For the text-containing cell, return its midpoint in [x, y] coordinate format. 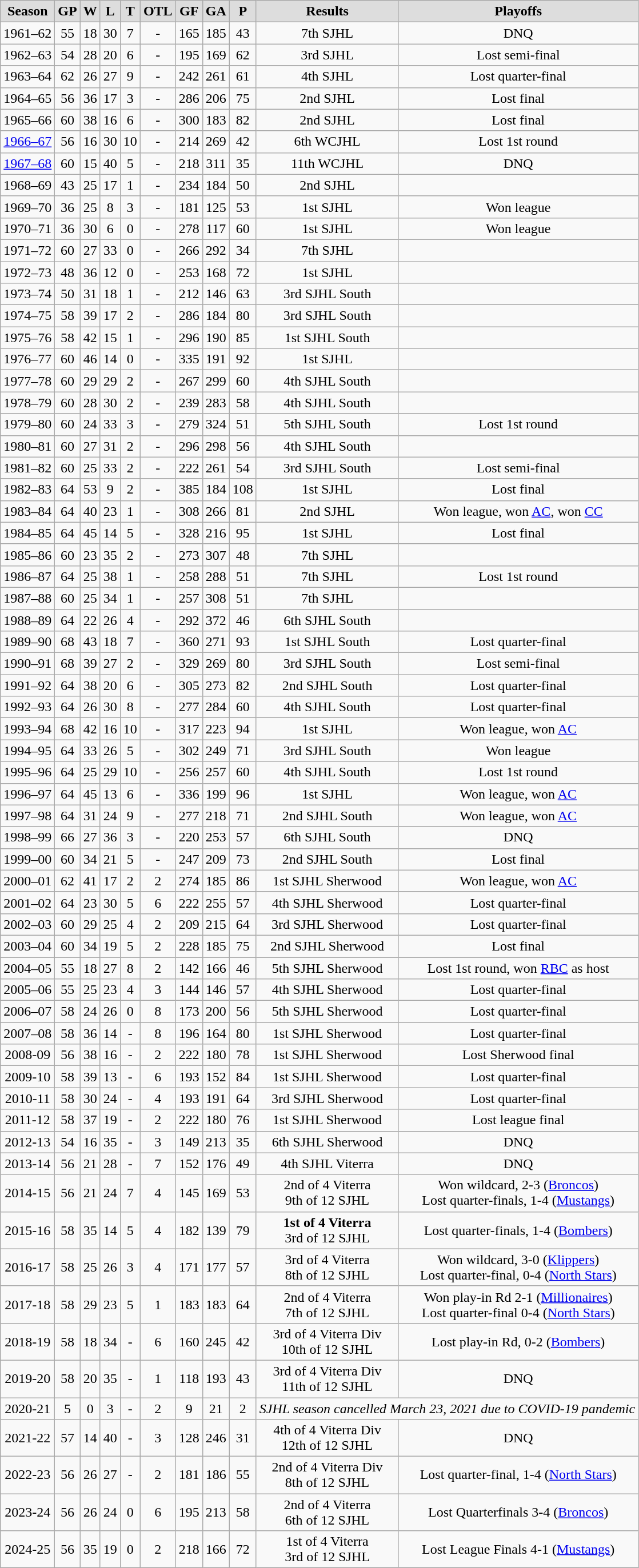
2005–06 [27, 990]
144 [189, 990]
267 [189, 381]
2021-22 [27, 1438]
173 [189, 1012]
61 [242, 77]
Lost league final [518, 1120]
234 [189, 185]
1967–68 [27, 163]
190 [216, 338]
4th of 4 Viterra Div12th of 12 SJHL [327, 1438]
2024-25 [27, 1549]
2017-18 [27, 1305]
1962–63 [27, 55]
81 [242, 511]
92 [242, 359]
335 [189, 359]
1980–81 [27, 446]
4th SJHL Viterra [327, 1164]
284 [216, 707]
2022-23 [27, 1475]
220 [189, 837]
SJHL season cancelled March 23, 2021 due to COVID-19 pandemic [447, 1408]
66 [67, 837]
Season [27, 11]
372 [216, 620]
1973–74 [27, 294]
94 [242, 729]
Lost 1st round, won RBC as host [518, 968]
GA [216, 11]
228 [189, 946]
41 [90, 881]
2015-16 [27, 1230]
247 [189, 859]
OTL [158, 11]
73 [242, 859]
171 [189, 1267]
86 [242, 881]
Playoffs [518, 11]
128 [189, 1438]
1961–62 [27, 33]
63 [242, 294]
245 [216, 1341]
P [242, 11]
215 [216, 924]
Lost League Finals 4-1 (Mustangs) [518, 1549]
2011-12 [27, 1120]
125 [216, 207]
214 [189, 142]
2004–05 [27, 968]
2018-19 [27, 1341]
2nd of 4 Viterra9th of 12 SJHL [327, 1193]
2002–03 [27, 924]
256 [189, 772]
6th WCJHL [327, 142]
165 [189, 33]
2nd of 4 Viterra6th of 12 SJHL [327, 1513]
76 [242, 1120]
2014-15 [27, 1193]
GP [67, 11]
2007–08 [27, 1033]
2000–01 [27, 881]
W [90, 11]
1970–71 [27, 228]
1986–87 [27, 576]
L [110, 11]
1997–98 [27, 816]
317 [189, 729]
216 [216, 533]
Lost Sherwood final [518, 1055]
79 [242, 1230]
1994–95 [27, 751]
1964–65 [27, 98]
164 [216, 1033]
85 [242, 338]
242 [189, 77]
200 [216, 1012]
274 [189, 881]
1998–99 [27, 837]
96 [242, 794]
139 [216, 1230]
142 [189, 968]
2010-11 [27, 1098]
1992–93 [27, 707]
1965–66 [27, 120]
5th SJHL South [327, 424]
Won wildcard, 2-3 (Broncos)Lost quarter-finals, 1-4 (Mustangs) [518, 1193]
1983–84 [27, 511]
177 [216, 1267]
255 [216, 903]
1982–83 [27, 490]
278 [189, 228]
1993–94 [27, 729]
1987–88 [27, 598]
2016-17 [27, 1267]
T [130, 11]
168 [216, 272]
1968–69 [27, 185]
283 [216, 403]
336 [189, 794]
2001–02 [27, 903]
2012-13 [27, 1142]
1975–76 [27, 338]
2nd SJHL Sherwood [327, 946]
1984–85 [27, 533]
2020-21 [27, 1408]
196 [189, 1033]
186 [216, 1475]
307 [216, 555]
176 [216, 1164]
1990–91 [27, 664]
3rd of 4 Viterra Div11th of 12 SJHL [327, 1379]
Won wildcard, 3-0 (Klippers)Lost quarter-final, 0-4 (North Stars) [518, 1267]
302 [189, 751]
160 [189, 1341]
1999–00 [27, 859]
300 [189, 120]
1996–97 [27, 794]
2019-20 [27, 1379]
118 [189, 1379]
1995–96 [27, 772]
206 [216, 98]
49 [242, 1164]
1974–75 [27, 316]
108 [242, 490]
Won league, won AC, won CC [518, 511]
271 [216, 642]
1966–67 [27, 142]
2003–04 [27, 946]
95 [242, 533]
212 [189, 294]
246 [216, 1438]
385 [189, 490]
299 [216, 381]
1963–64 [27, 77]
93 [242, 642]
2023-24 [27, 1513]
GF [189, 11]
149 [189, 1142]
3rd of 4 Viterra8th of 12 SJHL [327, 1267]
2009-10 [27, 1077]
1972–73 [27, 272]
288 [216, 576]
279 [189, 424]
2013-14 [27, 1164]
84 [242, 1077]
145 [189, 1193]
1981–82 [27, 468]
3rd of 4 Viterra Div10th of 12 SJHL [327, 1341]
Lost play-in Rd, 0-2 (Bombers) [518, 1341]
37 [90, 1120]
11th WCJHL [327, 163]
329 [189, 664]
3rd SJHL [327, 55]
1977–78 [27, 381]
305 [189, 685]
1971–72 [27, 250]
239 [189, 403]
1976–77 [27, 359]
1989–90 [27, 642]
2nd of 4 Viterra Div8th of 12 SJHL [327, 1475]
223 [216, 729]
258 [189, 576]
1991–92 [27, 685]
1969–70 [27, 207]
Results [327, 11]
182 [189, 1230]
324 [216, 424]
199 [216, 794]
1988–89 [27, 620]
2008-09 [27, 1055]
2006–07 [27, 1012]
12 [110, 272]
4th SJHL [327, 77]
117 [216, 228]
Lost quarter-finals, 1-4 (Bombers) [518, 1230]
1978–79 [27, 403]
Lost quarter-final, 1-4 (North Stars) [518, 1475]
78 [242, 1055]
249 [216, 751]
311 [216, 163]
2nd of 4 Viterra7th of 12 SJHL [327, 1305]
1979–80 [27, 424]
298 [216, 446]
Won play-in Rd 2-1 (Millionaires)Lost quarter-final 0-4 (North Stars) [518, 1305]
1985–86 [27, 555]
6th SJHL Sherwood [327, 1142]
Lost Quarterfinals 3-4 (Broncos) [518, 1513]
328 [189, 533]
360 [189, 642]
22 [90, 620]
